Search for the cell housing the specified text and yield its (X, Y) center coordinate. 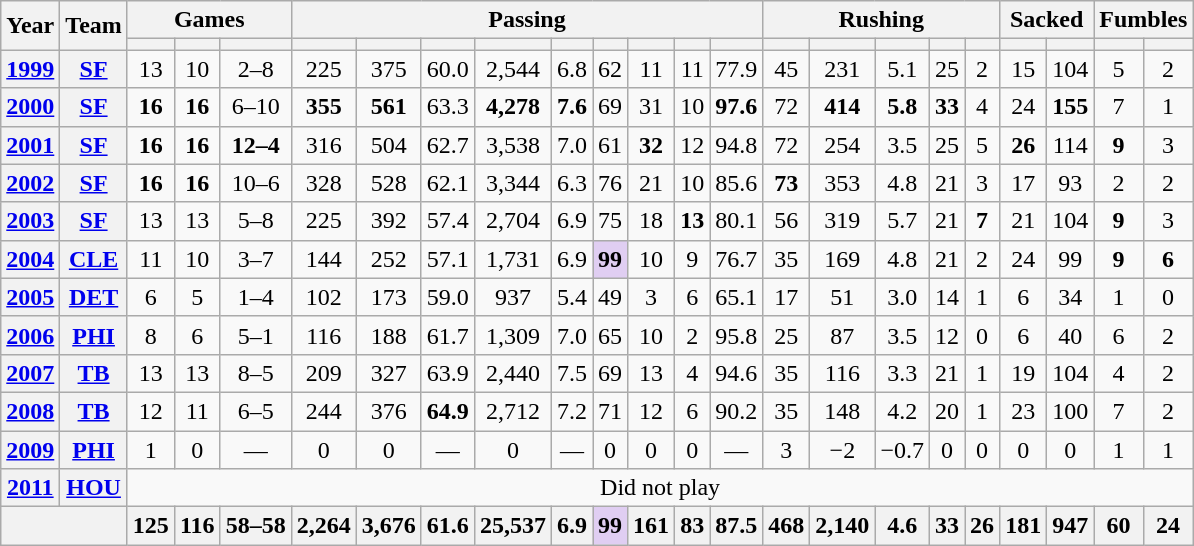
HOU (94, 488)
51 (842, 297)
561 (388, 107)
25,537 (512, 526)
3,538 (512, 145)
1–4 (256, 297)
80.1 (736, 221)
392 (388, 221)
6.3 (572, 183)
155 (1070, 107)
61 (610, 145)
5.8 (902, 107)
100 (1070, 411)
62.1 (448, 183)
376 (388, 411)
254 (842, 145)
94.6 (736, 373)
59.0 (448, 297)
937 (512, 297)
7.2 (572, 411)
2,440 (512, 373)
2,704 (512, 221)
87 (842, 335)
56 (786, 221)
58–58 (256, 526)
Team (94, 26)
2011 (30, 488)
95.8 (736, 335)
3–7 (256, 259)
62.7 (448, 145)
468 (786, 526)
2–8 (256, 69)
76.7 (736, 259)
1999 (30, 69)
125 (150, 526)
77.9 (736, 69)
61.6 (448, 526)
188 (388, 335)
7.6 (572, 107)
19 (1024, 373)
2005 (30, 297)
Did not play (660, 488)
Sacked (1047, 20)
15 (1024, 69)
2004 (30, 259)
328 (324, 183)
−0.7 (902, 449)
12–4 (256, 145)
65.1 (736, 297)
93 (1070, 183)
5–1 (256, 335)
94.8 (736, 145)
6.8 (572, 69)
32 (652, 145)
20 (948, 411)
252 (388, 259)
64.9 (448, 411)
316 (324, 145)
−2 (842, 449)
3.3 (902, 373)
61.7 (448, 335)
3,676 (388, 526)
375 (388, 69)
3.0 (902, 297)
5–8 (256, 221)
244 (324, 411)
144 (324, 259)
Fumbles (1144, 20)
85.6 (736, 183)
8 (150, 335)
231 (842, 69)
5.7 (902, 221)
209 (324, 373)
Rushing (882, 20)
75 (610, 221)
2000 (30, 107)
181 (1024, 526)
60.0 (448, 69)
2008 (30, 411)
40 (1070, 335)
4.6 (902, 526)
CLE (94, 259)
87.5 (736, 526)
14 (948, 297)
83 (692, 526)
4,278 (512, 107)
353 (842, 183)
2,264 (324, 526)
173 (388, 297)
63.9 (448, 373)
6–5 (256, 411)
2009 (30, 449)
76 (610, 183)
2002 (30, 183)
414 (842, 107)
23 (1024, 411)
Games (209, 20)
504 (388, 145)
7.5 (572, 373)
2003 (30, 221)
161 (652, 526)
57.1 (448, 259)
2,712 (512, 411)
34 (1070, 297)
169 (842, 259)
Year (30, 26)
114 (1070, 145)
97.6 (736, 107)
6–10 (256, 107)
148 (842, 411)
57.4 (448, 221)
31 (652, 107)
327 (388, 373)
2,140 (842, 526)
Passing (527, 20)
2,544 (512, 69)
90.2 (736, 411)
73 (786, 183)
18 (652, 221)
65 (610, 335)
5.1 (902, 69)
2006 (30, 335)
4.2 (902, 411)
71 (610, 411)
102 (324, 297)
8–5 (256, 373)
319 (842, 221)
528 (388, 183)
45 (786, 69)
1,309 (512, 335)
10–6 (256, 183)
62 (610, 69)
DET (94, 297)
355 (324, 107)
49 (610, 297)
63.3 (448, 107)
2001 (30, 145)
3,344 (512, 183)
2007 (30, 373)
947 (1070, 526)
60 (1119, 526)
1,731 (512, 259)
5.4 (572, 297)
